Identify which cell holds the provided text, then report its [X, Y] central coordinate. 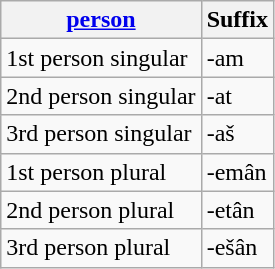
2nd person singular [101, 96]
-emân [237, 172]
-at [237, 96]
-ešân [237, 248]
1st person singular [101, 58]
person [101, 20]
1st person plural [101, 172]
-aš [237, 134]
3rd person singular [101, 134]
2nd person plural [101, 210]
-am [237, 58]
-etân [237, 210]
Suffix [237, 20]
3rd person plural [101, 248]
